Identify which cell holds the provided text, then report its [x, y] central coordinate. 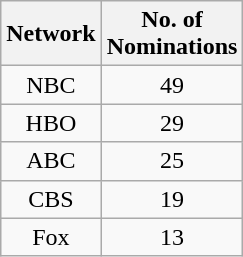
No. ofNominations [172, 34]
13 [172, 237]
NBC [51, 85]
19 [172, 199]
Network [51, 34]
49 [172, 85]
ABC [51, 161]
29 [172, 123]
25 [172, 161]
CBS [51, 199]
Fox [51, 237]
HBO [51, 123]
